For the text-containing cell, return its midpoint in [X, Y] coordinate format. 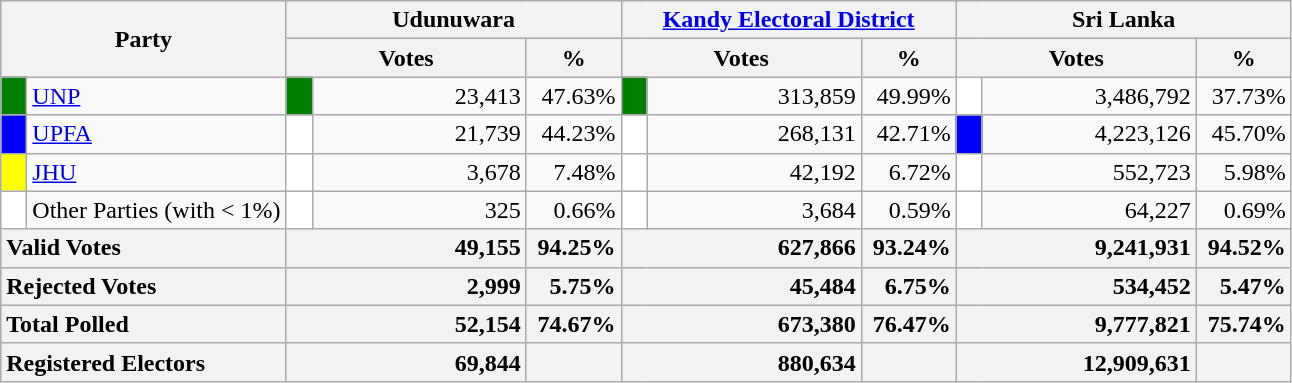
49.99% [908, 96]
673,380 [741, 324]
6.75% [908, 286]
9,777,821 [1076, 324]
47.63% [574, 96]
Registered Electors [144, 362]
Kandy Electoral District [788, 20]
9,241,931 [1076, 248]
3,486,792 [1089, 96]
268,131 [754, 134]
2,999 [406, 286]
4,223,126 [1089, 134]
94.52% [1244, 248]
5.98% [1244, 172]
45,484 [741, 286]
3,684 [754, 210]
0.59% [908, 210]
23,413 [419, 96]
0.69% [1244, 210]
76.47% [908, 324]
3,678 [419, 172]
627,866 [741, 248]
Sri Lanka [1124, 20]
74.67% [574, 324]
UNP [156, 96]
325 [419, 210]
313,859 [754, 96]
552,723 [1089, 172]
45.70% [1244, 134]
75.74% [1244, 324]
Other Parties (with < 1%) [156, 210]
Total Polled [144, 324]
Valid Votes [144, 248]
7.48% [574, 172]
21,739 [419, 134]
52,154 [406, 324]
42.71% [908, 134]
44.23% [574, 134]
0.66% [574, 210]
534,452 [1076, 286]
Rejected Votes [144, 286]
37.73% [1244, 96]
12,909,631 [1076, 362]
6.72% [908, 172]
49,155 [406, 248]
93.24% [908, 248]
42,192 [754, 172]
64,227 [1089, 210]
5.47% [1244, 286]
5.75% [574, 286]
69,844 [406, 362]
94.25% [574, 248]
Udunuwara [454, 20]
JHU [156, 172]
880,634 [741, 362]
Party [144, 39]
UPFA [156, 134]
